Capture the cell that displays the provided text and extract its [x, y] central coordinate. 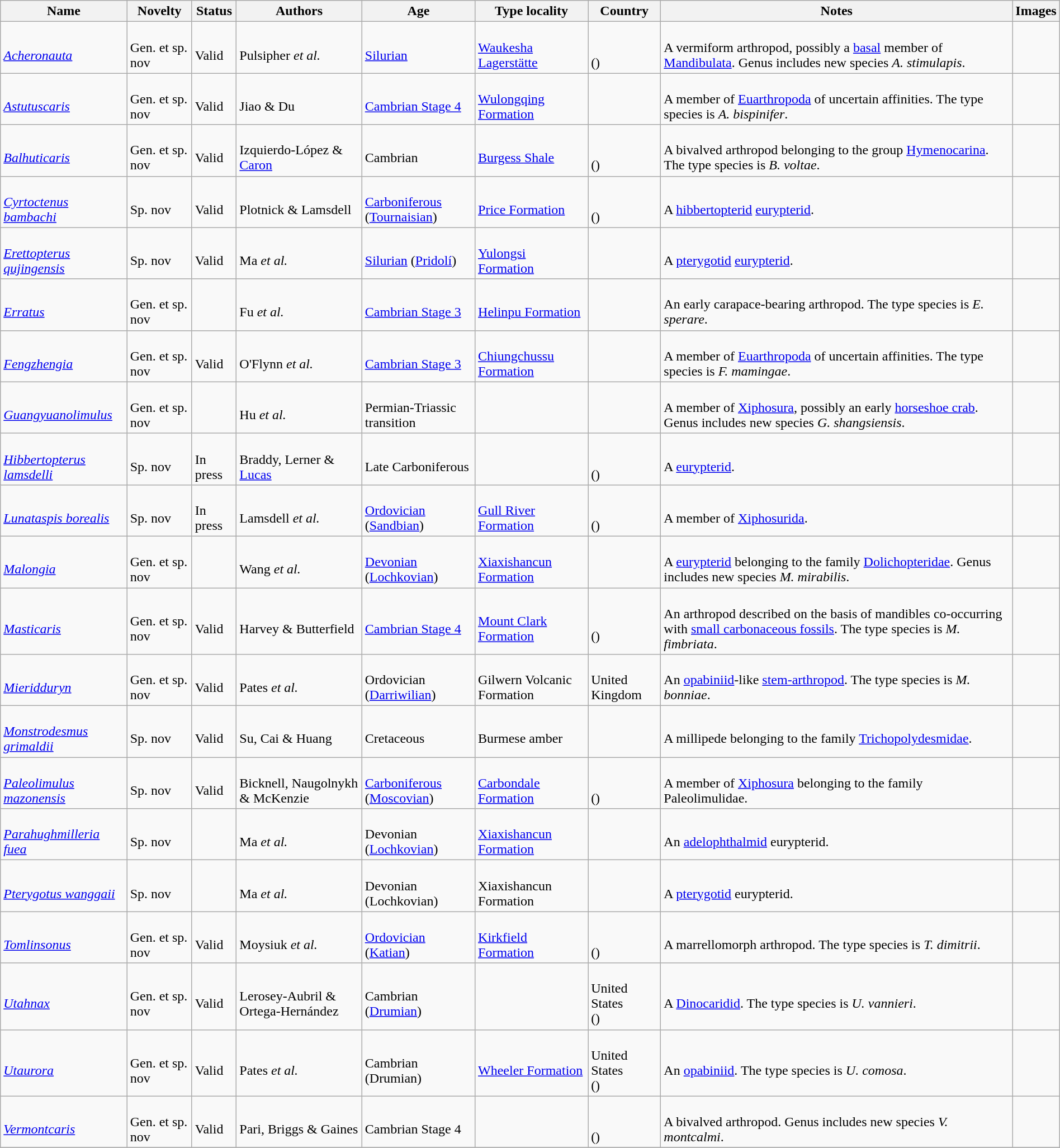
Cambrian [418, 150]
Erratus [64, 305]
Parahughmilleria fuea [64, 834]
An arthropod described on the basis of mandibles co-occurring with small carbonaceous fossils. The type species is M. fimbriata. [836, 622]
Carboniferous (Moscovian) [418, 783]
Ordovician (Darriwilian) [418, 680]
Fu et al. [299, 305]
Balhuticaris [64, 150]
Harvey & Butterfield [299, 622]
Cyrtoctenus bambachi [64, 202]
Fengzhengia [64, 356]
Authors [299, 11]
Hibbertopterus lamsdelli [64, 459]
An adelophthalmid eurypterid. [836, 834]
Vermontcaris [64, 1122]
A vermiform arthropod, possibly a basal member of Mandibulata. Genus includes new species A. stimulapis. [836, 48]
Silurian [418, 48]
A member of Xiphosura, possibly an early horseshoe crab. Genus includes new species G. shangsiensis. [836, 407]
Pterygotus wanggaii [64, 886]
Silurian (Pridolí) [418, 253]
Carbondale Formation [532, 783]
Braddy, Lerner & Lucas [299, 459]
Utahnax [64, 996]
Pari, Briggs & Gaines [299, 1122]
An opabiniid-like stem-arthropod. The type species is M. bonniae. [836, 680]
Age [418, 11]
A member of Euarthropoda of uncertain affinities. The type species is F. mamingae. [836, 356]
Pulsipher et al. [299, 48]
A hibbertopterid eurypterid. [836, 202]
Late Carboniferous [418, 459]
A millipede belonging to the family Trichopolydesmidae. [836, 732]
Permian-Triassic transition [418, 407]
A bivalved arthropod. Genus includes new species V. montcalmi. [836, 1122]
Izquierdo-López & Caron [299, 150]
Malongia [64, 562]
Burmese amber [532, 732]
Erettopterus qujingensis [64, 253]
Lunataspis borealis [64, 510]
Mieridduryn [64, 680]
Images [1036, 11]
A member of Xiphosura belonging to the family Paleolimulidae. [836, 783]
Waukesha Lagerstätte [532, 48]
A eurypterid. [836, 459]
Monstrodesmus grimaldii [64, 732]
Wang et al. [299, 562]
Novelty [159, 11]
Wulongqing Formation [532, 99]
Yulongsi Formation [532, 253]
Paleolimulus mazonensis [64, 783]
Astutuscaris [64, 99]
Gilwern Volcanic Formation [532, 680]
Utaurora [64, 1063]
Jiao & Du [299, 99]
Country [624, 11]
Chiungchussu Formation [532, 356]
A bivalved arthropod belonging to the group Hymenocarina. The type species is B. voltae. [836, 150]
Plotnick & Lamsdell [299, 202]
Lerosey-Aubril & Ortega-Hernández [299, 996]
Masticaris [64, 622]
Name [64, 11]
A member of Euarthropoda of uncertain affinities. The type species is A. bispinifer. [836, 99]
A eurypterid belonging to the family Dolichopteridae. Genus includes new species M. mirabilis. [836, 562]
Ordovician (Sandbian) [418, 510]
Su, Cai & Huang [299, 732]
Lamsdell et al. [299, 510]
An opabiniid. The type species is U. comosa. [836, 1063]
Moysiuk et al. [299, 937]
Kirkfield Formation [532, 937]
Helinpu Formation [532, 305]
An early carapace-bearing arthropod. The type species is E. sperare. [836, 305]
Guangyuanolimulus [64, 407]
Price Formation [532, 202]
Gull River Formation [532, 510]
Acheronauta [64, 48]
Mount Clark Formation [532, 622]
Hu et al. [299, 407]
Bicknell, Naugolnykh & McKenzie [299, 783]
Status [214, 11]
Ordovician (Katian) [418, 937]
Notes [836, 11]
Burgess Shale [532, 150]
Tomlinsonus [64, 937]
A member of Xiphosurida. [836, 510]
A Dinocaridid. The type species is U. vannieri. [836, 996]
A marrellomorph arthropod. The type species is T. dimitrii. [836, 937]
United Kingdom [624, 680]
Cretaceous [418, 732]
O'Flynn et al. [299, 356]
Wheeler Formation [532, 1063]
Carboniferous (Tournaisian) [418, 202]
Type locality [532, 11]
